Output the (X, Y) coordinate of the center of the cell containing the given text.  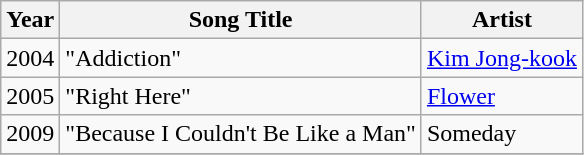
2004 (30, 58)
2005 (30, 96)
"Right Here" (241, 96)
Artist (502, 20)
Year (30, 20)
"Because I Couldn't Be Like a Man" (241, 134)
2009 (30, 134)
Song Title (241, 20)
Someday (502, 134)
Kim Jong-kook (502, 58)
"Addiction" (241, 58)
Flower (502, 96)
